Locate the cell with the specified text and output its (x, y) center coordinate. 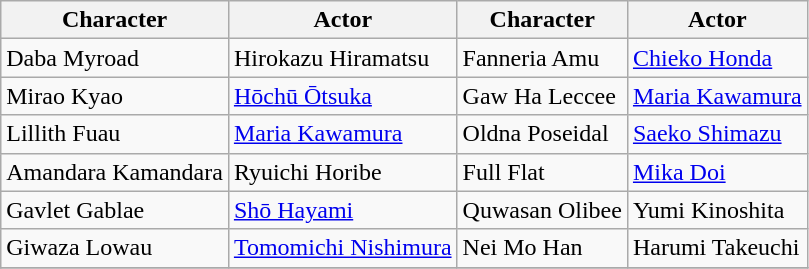
Daba Myroad (115, 58)
Hirokazu Hiramatsu (342, 58)
Giwaza Lowau (115, 248)
Nei Mo Han (542, 248)
Chieko Honda (717, 58)
Tomomichi Nishimura (342, 248)
Ryuichi Horibe (342, 172)
Amandara Kamandara (115, 172)
Lillith Fuau (115, 134)
Mirao Kyao (115, 96)
Full Flat (542, 172)
Mika Doi (717, 172)
Shō Hayami (342, 210)
Gaw Ha Leccee (542, 96)
Harumi Takeuchi (717, 248)
Oldna Poseidal (542, 134)
Fanneria Amu (542, 58)
Yumi Kinoshita (717, 210)
Saeko Shimazu (717, 134)
Quwasan Olibee (542, 210)
Hōchū Ōtsuka (342, 96)
Gavlet Gablae (115, 210)
